Identify which cell holds the provided text, then report its (X, Y) central coordinate. 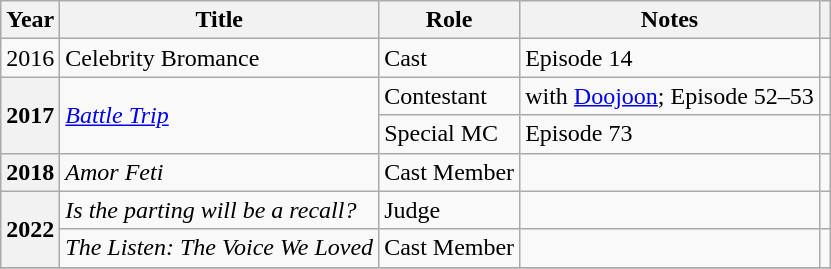
Role (450, 20)
2022 (30, 229)
with Doojoon; Episode 52–53 (670, 96)
2017 (30, 115)
The Listen: The Voice We Loved (220, 248)
2018 (30, 172)
Year (30, 20)
Contestant (450, 96)
Cast (450, 58)
Notes (670, 20)
Episode 73 (670, 134)
2016 (30, 58)
Battle Trip (220, 115)
Episode 14 (670, 58)
Title (220, 20)
Celebrity Bromance (220, 58)
Is the parting will be a recall? (220, 210)
Amor Feti (220, 172)
Judge (450, 210)
Special MC (450, 134)
